Determine the (X, Y) coordinate at the center of the cell enclosing the given text.  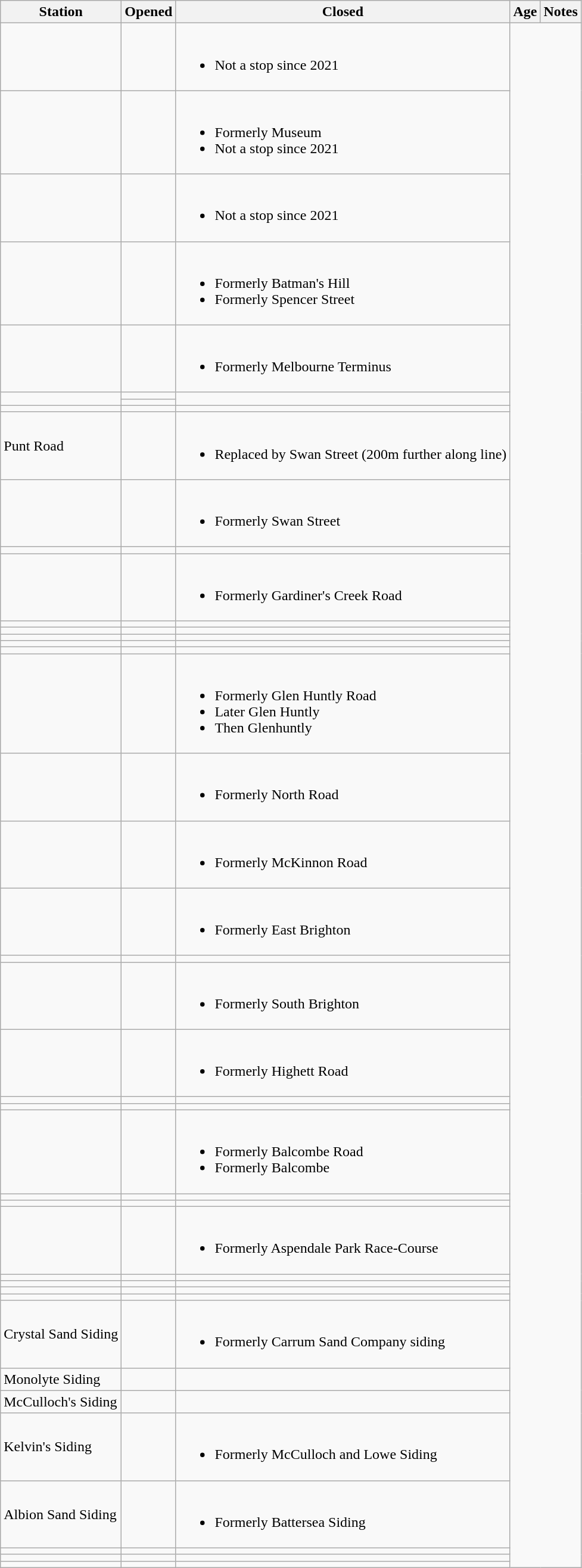
Formerly McKinnon Road (343, 855)
Formerly South Brighton (343, 995)
Crystal Sand Siding (61, 1334)
Formerly Batman's HillFormerly Spencer Street (343, 283)
Albion Sand Siding (61, 1514)
Kelvin's Siding (61, 1447)
Closed (343, 12)
Formerly MuseumNot a stop since 2021 (343, 132)
Formerly Highett Road (343, 1063)
Formerly Gardiner's Creek Road (343, 586)
Formerly Melbourne Terminus (343, 359)
Formerly Swan Street (343, 513)
Formerly McCulloch and Lowe Siding (343, 1447)
Formerly East Brighton (343, 921)
Monolyte Siding (61, 1379)
Formerly Glen Huntly RoadLater Glen HuntlyThen Glenhuntly (343, 703)
Formerly Balcombe RoadFormerly Balcombe (343, 1151)
Age (525, 12)
Formerly Battersea Siding (343, 1514)
Formerly Aspendale Park Race-Course (343, 1241)
Replaced by Swan Street (200m further along line) (343, 446)
Formerly North Road (343, 787)
Punt Road (61, 446)
Notes (561, 12)
Station (61, 12)
McCulloch's Siding (61, 1402)
Opened (149, 12)
Formerly Carrum Sand Company siding (343, 1334)
